Detect which cell encompasses the target text, then output its [X, Y] center coordinate. 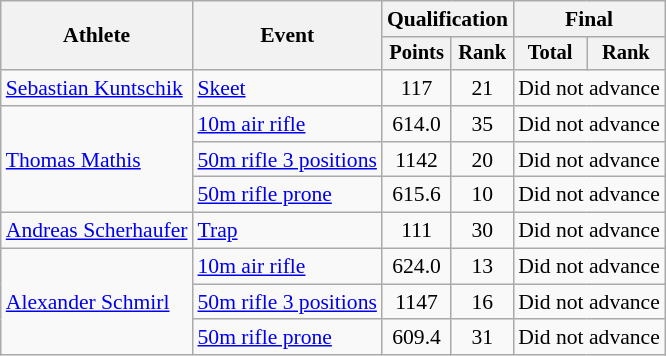
Andreas Scherhaufer [97, 231]
Total [550, 54]
16 [482, 302]
Sebastian Kuntschik [97, 88]
Points [416, 54]
1142 [416, 160]
117 [416, 88]
614.0 [416, 124]
Qualification [448, 19]
615.6 [416, 195]
35 [482, 124]
Final [589, 19]
Thomas Mathis [97, 160]
Alexander Schmirl [97, 302]
21 [482, 88]
609.4 [416, 338]
Skeet [286, 88]
31 [482, 338]
Event [286, 36]
30 [482, 231]
624.0 [416, 267]
10 [482, 195]
Trap [286, 231]
13 [482, 267]
20 [482, 160]
Athlete [97, 36]
1147 [416, 302]
111 [416, 231]
